From the cell containing the given text, extract its center point as [X, Y] coordinate. 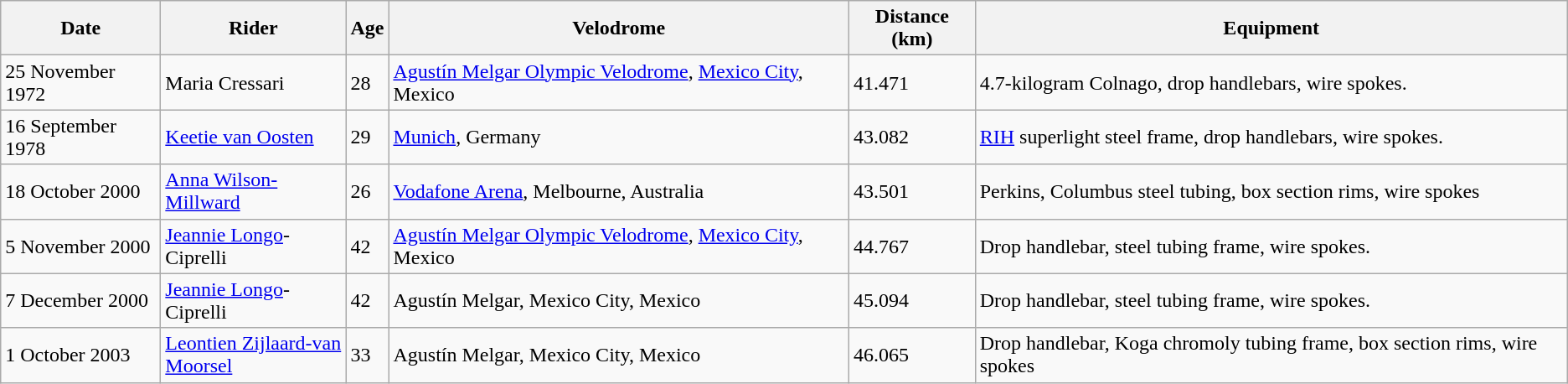
Date [80, 29]
Drop handlebar, Koga chromoly tubing frame, box section rims, wire spokes [1271, 355]
Keetie van Oosten [253, 138]
Age [367, 29]
Rider [253, 29]
45.094 [911, 300]
46.065 [911, 355]
Maria Cressari [253, 82]
26 [367, 191]
16 September 1978 [80, 138]
Equipment [1271, 29]
1 October 2003 [80, 355]
Leontien Zijlaard-van Moorsel [253, 355]
43.501 [911, 191]
4.7-kilogram Colnago, drop handlebars, wire spokes. [1271, 82]
28 [367, 82]
29 [367, 138]
Anna Wilson-Millward [253, 191]
41.471 [911, 82]
44.767 [911, 246]
Perkins, Columbus steel tubing, box section rims, wire spokes [1271, 191]
43.082 [911, 138]
Velodrome [619, 29]
RIH superlight steel frame, drop handlebars, wire spokes. [1271, 138]
Munich, Germany [619, 138]
18 October 2000 [80, 191]
7 December 2000 [80, 300]
5 November 2000 [80, 246]
25 November 1972 [80, 82]
Vodafone Arena, Melbourne, Australia [619, 191]
Distance (km) [911, 29]
33 [367, 355]
